From the cell containing the given text, extract its center point as (X, Y) coordinate. 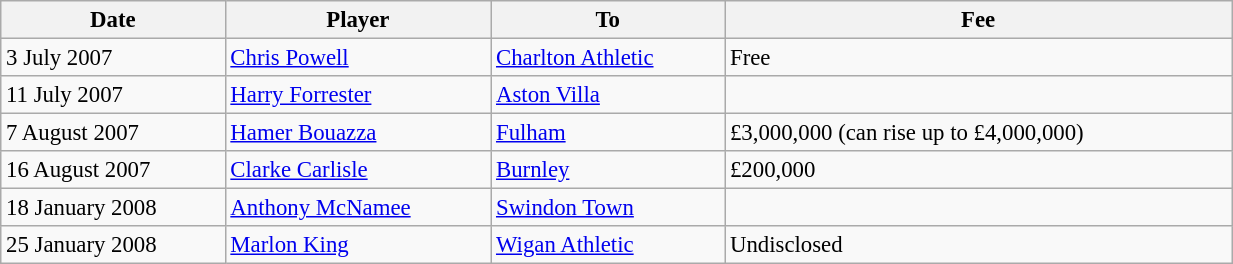
3 July 2007 (113, 58)
Fulham (608, 133)
Player (358, 20)
To (608, 20)
Fee (978, 20)
Free (978, 58)
Date (113, 20)
16 August 2007 (113, 170)
Undisclosed (978, 245)
Harry Forrester (358, 95)
11 July 2007 (113, 95)
Burnley (608, 170)
Chris Powell (358, 58)
Marlon King (358, 245)
25 January 2008 (113, 245)
Hamer Bouazza (358, 133)
Wigan Athletic (608, 245)
18 January 2008 (113, 208)
Swindon Town (608, 208)
7 August 2007 (113, 133)
£3,000,000 (can rise up to £4,000,000) (978, 133)
Anthony McNamee (358, 208)
Charlton Athletic (608, 58)
£200,000 (978, 170)
Aston Villa (608, 95)
Clarke Carlisle (358, 170)
